Find where the given text appears and provide that cell's center as [x, y] coordinate. 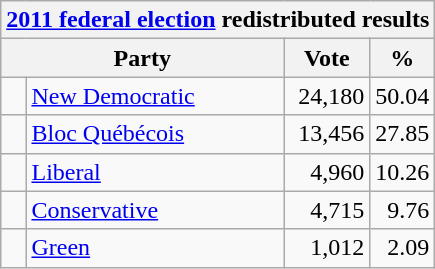
Party [142, 58]
4,960 [327, 172]
4,715 [327, 210]
10.26 [402, 172]
% [402, 58]
24,180 [327, 96]
Vote [327, 58]
1,012 [327, 248]
50.04 [402, 96]
2011 federal election redistributed results [218, 20]
Liberal [155, 172]
9.76 [402, 210]
2.09 [402, 248]
Bloc Québécois [155, 134]
Conservative [155, 210]
27.85 [402, 134]
New Democratic [155, 96]
Green [155, 248]
13,456 [327, 134]
